Scan for the cell matching the given text and deliver its (X, Y) coordinate at center. 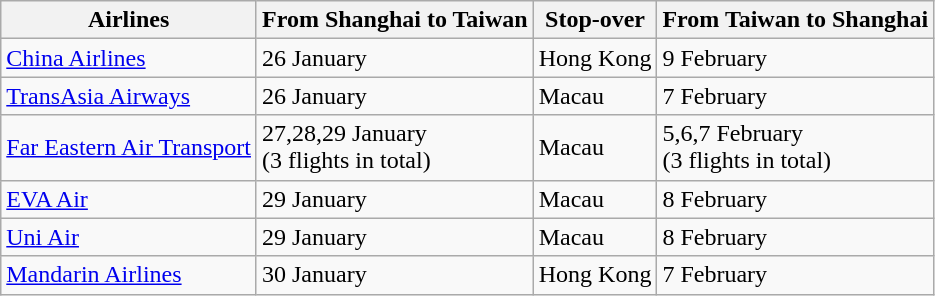
27,28,29 January(3 flights in total) (394, 148)
9 February (796, 58)
5,6,7 February(3 flights in total) (796, 148)
30 January (394, 275)
From Taiwan to Shanghai (796, 20)
Far Eastern Air Transport (129, 148)
EVA Air (129, 199)
Mandarin Airlines (129, 275)
Stop-over (595, 20)
From Shanghai to Taiwan (394, 20)
China Airlines (129, 58)
TransAsia Airways (129, 96)
Airlines (129, 20)
Uni Air (129, 237)
